Output the [x, y] coordinate of the center of the cell containing the given text.  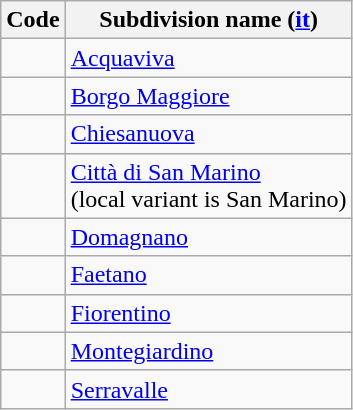
Montegiardino [208, 351]
Borgo Maggiore [208, 96]
Chiesanuova [208, 134]
Domagnano [208, 237]
Serravalle [208, 389]
Città di San Marino(local variant is San Marino) [208, 186]
Faetano [208, 275]
Fiorentino [208, 313]
Subdivision name (it) [208, 20]
Acquaviva [208, 58]
Code [33, 20]
